Provide the (x, y) coordinate of the cell's center where the given text is located.  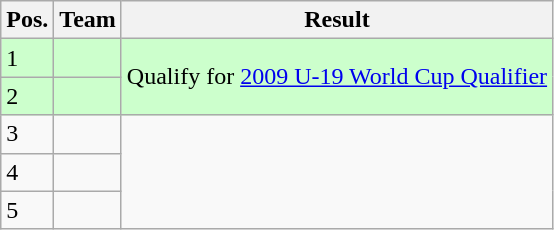
5 (28, 210)
2 (28, 96)
1 (28, 58)
Result (336, 20)
Qualify for 2009 U-19 World Cup Qualifier (336, 77)
Team (88, 20)
Pos. (28, 20)
3 (28, 134)
4 (28, 172)
